Search for the cell housing the specified text and yield its (x, y) center coordinate. 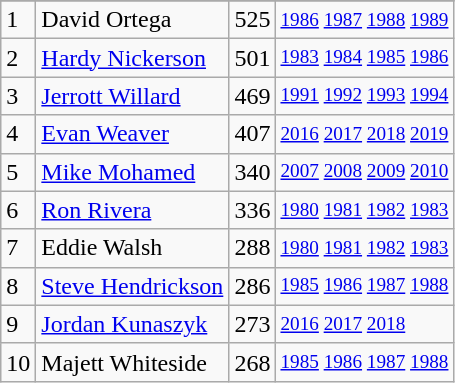
8 (18, 286)
407 (252, 134)
1983 1984 1985 1986 (364, 58)
Ron Rivera (132, 210)
1991 1992 1993 1994 (364, 96)
273 (252, 324)
268 (252, 362)
525 (252, 20)
Mike Mohamed (132, 172)
2007 2008 2009 2010 (364, 172)
501 (252, 58)
Majett Whiteside (132, 362)
Eddie Walsh (132, 248)
340 (252, 172)
10 (18, 362)
2016 2017 2018 2019 (364, 134)
Steve Hendrickson (132, 286)
288 (252, 248)
7 (18, 248)
David Ortega (132, 20)
Evan Weaver (132, 134)
1 (18, 20)
2016 2017 2018 (364, 324)
Jerrott Willard (132, 96)
3 (18, 96)
336 (252, 210)
Hardy Nickerson (132, 58)
2 (18, 58)
1986 1987 1988 1989 (364, 20)
5 (18, 172)
9 (18, 324)
286 (252, 286)
4 (18, 134)
6 (18, 210)
Jordan Kunaszyk (132, 324)
469 (252, 96)
